Find where the given text appears and provide that cell's center as (x, y) coordinate. 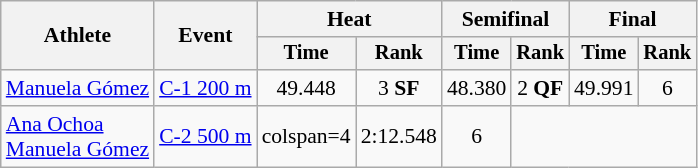
colspan=4 (306, 136)
49.448 (306, 88)
2 QF (540, 88)
C-2 500 m (205, 136)
Final (632, 19)
2:12.548 (399, 136)
48.380 (476, 88)
49.991 (604, 88)
Athlete (78, 36)
Event (205, 36)
Heat (350, 19)
3 SF (399, 88)
Manuela Gómez (78, 88)
C-1 200 m (205, 88)
Semifinal (506, 19)
Ana OchoaManuela Gómez (78, 136)
